For the text-containing cell, return its midpoint in (X, Y) coordinate format. 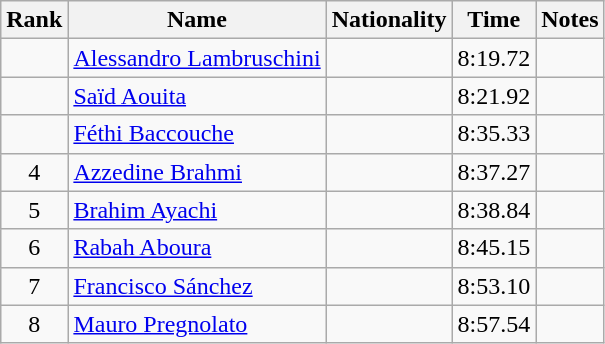
Azzedine Brahmi (197, 172)
Rank (34, 20)
8:21.92 (494, 96)
Notes (570, 20)
8 (34, 324)
4 (34, 172)
Name (197, 20)
Saïd Aouita (197, 96)
6 (34, 248)
Nationality (389, 20)
5 (34, 210)
8:19.72 (494, 58)
Mauro Pregnolato (197, 324)
8:45.15 (494, 248)
8:38.84 (494, 210)
8:37.27 (494, 172)
Rabah Aboura (197, 248)
Brahim Ayachi (197, 210)
8:53.10 (494, 286)
Francisco Sánchez (197, 286)
Time (494, 20)
8:35.33 (494, 134)
Féthi Baccouche (197, 134)
8:57.54 (494, 324)
7 (34, 286)
Alessandro Lambruschini (197, 58)
